Capture the cell that displays the provided text and extract its (X, Y) central coordinate. 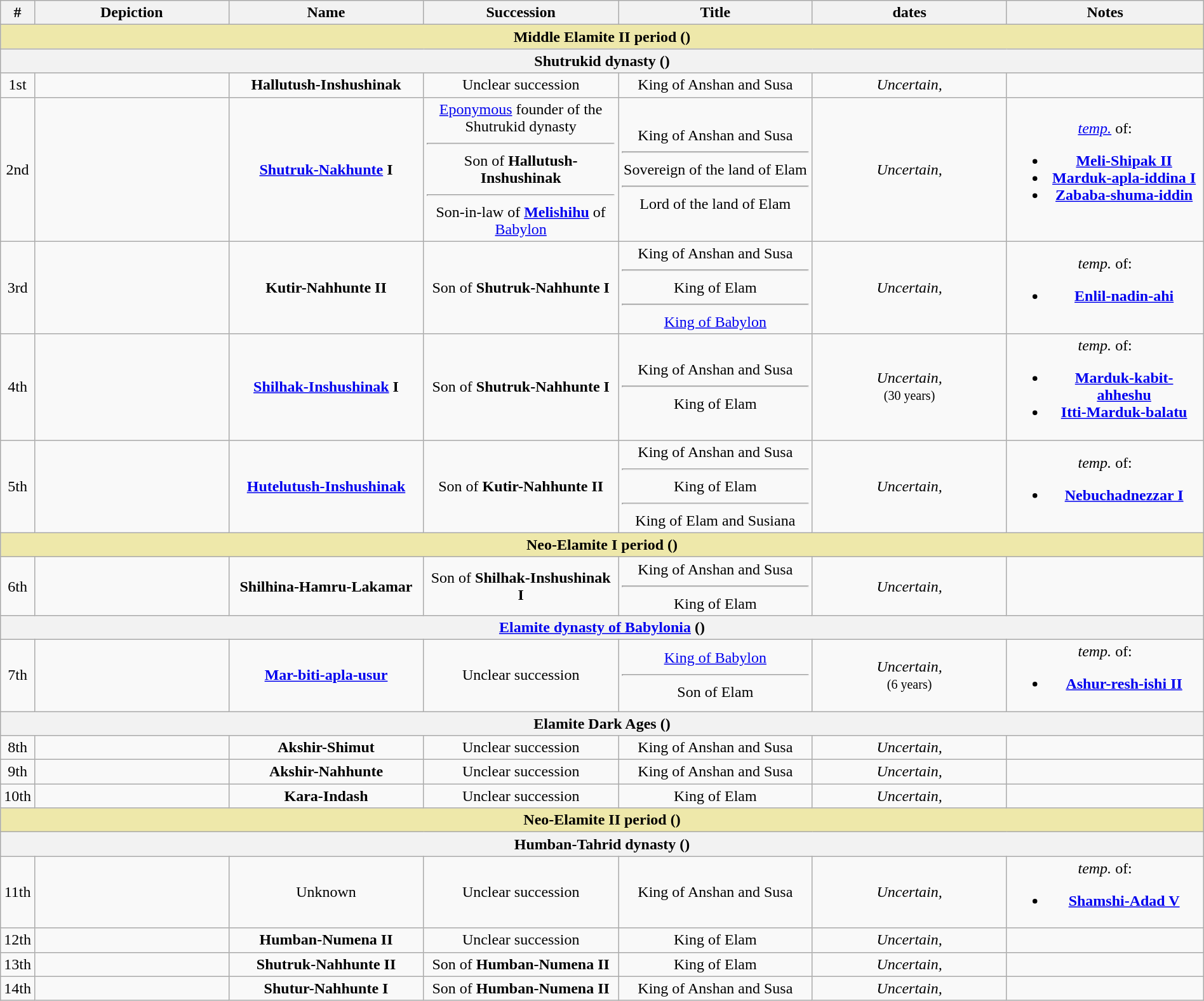
3rd (18, 288)
temp. of:Ashur-resh-ishi II (1105, 675)
1st (18, 85)
7th (18, 675)
Elamite Dark Ages () (602, 723)
Humban-Numena II (326, 940)
Title (716, 13)
Neo-Elamite II period () (602, 820)
14th (18, 988)
King of BabylonSon of Elam (716, 675)
Hutelutush-Inshushinak (326, 486)
dates (909, 13)
Mar-biti-apla-usur (326, 675)
Name (326, 13)
13th (18, 964)
temp. of:Marduk-kabit-ahheshuItti-Marduk-balatu (1105, 387)
11th (18, 892)
King of Anshan and SusaKing of ElamKing of Elam and Susiana (716, 486)
Kutir-Nahhunte II (326, 288)
King of Anshan and SusaKing of ElamKing of Babylon (716, 288)
Humban-Tahrid dynasty () (602, 844)
8th (18, 748)
Elamite dynasty of Babylonia () (602, 627)
temp. of:Enlil-nadin-ahi (1105, 288)
Son of Kutir-Nahhunte II (521, 486)
Shutur-Nahhunte I (326, 988)
Son of Shilhak-Inshushinak I (521, 586)
Succession (521, 13)
Hallutush-Inshushinak (326, 85)
10th (18, 796)
Uncertain, (6 years) (909, 675)
Depiction (131, 13)
# (18, 13)
Notes (1105, 13)
Kara-Indash (326, 796)
2nd (18, 169)
5th (18, 486)
Neo-Elamite I period () (602, 545)
Shilhina-Hamru-Lakamar (326, 586)
Eponymous founder of the Shutrukid dynastySon of Hallutush-InshushinakSon-in-law of Melishihu of Babylon (521, 169)
Shutruk-Nakhunte I (326, 169)
Unknown (326, 892)
temp. of:Nebuchadnezzar I (1105, 486)
4th (18, 387)
Akshir-Nahhunte (326, 772)
Uncertain, (30 years) (909, 387)
9th (18, 772)
temp. of:Meli-Shipak IIMarduk-apla-iddina IZababa-shuma-iddin (1105, 169)
Akshir-Shimut (326, 748)
Middle Elamite II period () (602, 37)
King of Anshan and SusaSovereign of the land of ElamLord of the land of Elam (716, 169)
temp. of:Shamshi-Adad V (1105, 892)
Shutruk-Nahhunte II (326, 964)
Shilhak-Inshushinak I (326, 387)
6th (18, 586)
12th (18, 940)
Shutrukid dynasty () (602, 61)
